Determine the (X, Y) coordinate at the center of the cell enclosing the given text.  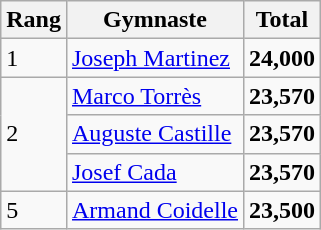
Auguste Castille (154, 134)
1 (34, 58)
Joseph Martinez (154, 58)
Josef Cada (154, 172)
2 (34, 134)
Total (282, 20)
Gymnaste (154, 20)
5 (34, 210)
23,500 (282, 210)
Rang (34, 20)
Armand Coidelle (154, 210)
Marco Torrès (154, 96)
24,000 (282, 58)
